Output the (x, y) coordinate of the center of the cell containing the given text.  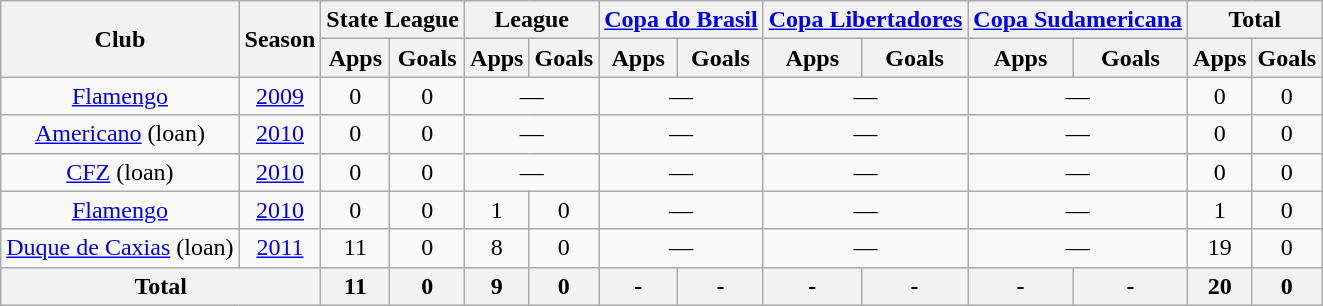
2009 (280, 96)
State League (393, 20)
2011 (280, 248)
Americano (loan) (120, 134)
Copa Sudamericana (1078, 20)
CFZ (loan) (120, 172)
9 (497, 286)
Copa do Brasil (681, 20)
Copa Libertadores (866, 20)
Club (120, 39)
19 (1220, 248)
Season (280, 39)
Duque de Caxias (loan) (120, 248)
20 (1220, 286)
8 (497, 248)
League (532, 20)
